Detect which cell encompasses the target text, then output its [x, y] center coordinate. 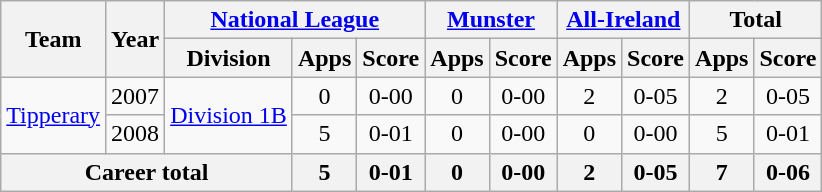
0-06 [788, 172]
Total [756, 20]
Career total [147, 172]
Division [229, 58]
Team [54, 39]
7 [722, 172]
Munster [491, 20]
2007 [136, 96]
All-Ireland [623, 20]
Tipperary [54, 115]
Year [136, 39]
National League [295, 20]
Division 1B [229, 115]
2008 [136, 134]
